Detect which cell encompasses the target text, then output its [x, y] center coordinate. 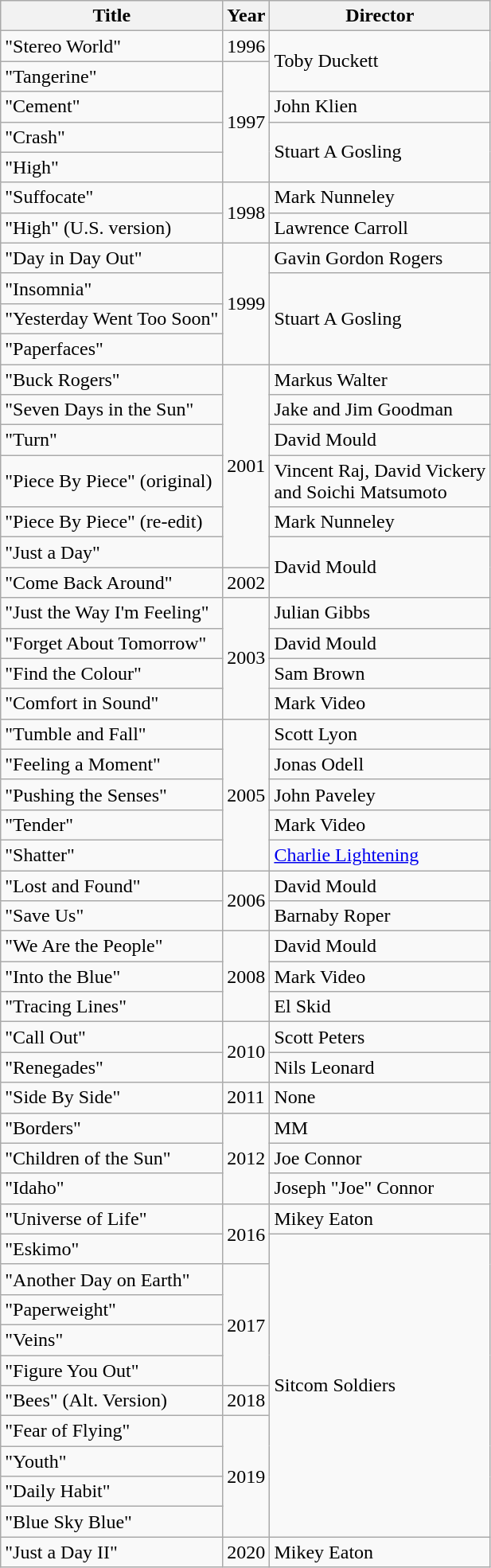
2019 [247, 1476]
2006 [247, 901]
Scott Lyon [380, 734]
Julian Gibbs [380, 613]
"Just a Day" [111, 552]
"Tracing Lines" [111, 1007]
"Stereo World" [111, 46]
Jonas Odell [380, 764]
Joseph "Joe" Connor [380, 1188]
"We Are the People" [111, 946]
Title [111, 16]
Scott Peters [380, 1037]
"Day in Day Out" [111, 258]
"Just the Way I'm Feeling" [111, 613]
"Figure You Out" [111, 1370]
2001 [247, 466]
"Just a Day II" [111, 1552]
Year [247, 16]
"Another Day on Earth" [111, 1279]
"Crash" [111, 137]
"Tangerine" [111, 76]
2003 [247, 658]
"Fear of Flying" [111, 1431]
"Universe of Life" [111, 1219]
"Paperfaces" [111, 349]
"Comfort in Sound" [111, 704]
"Pushing the Senses" [111, 794]
Nils Leonard [380, 1067]
Gavin Gordon Rogers [380, 258]
None [380, 1098]
Vincent Raj, David Vickeryand Soichi Matsumoto [380, 481]
John Klien [380, 107]
"Idaho" [111, 1188]
"Borders" [111, 1128]
"Tumble and Fall" [111, 734]
1999 [247, 303]
"Find the Colour" [111, 673]
"Forget About Tomorrow" [111, 643]
"Daily Habit" [111, 1492]
1997 [247, 122]
Lawrence Carroll [380, 228]
"Tender" [111, 825]
"Yesterday Went Too Soon" [111, 318]
2011 [247, 1098]
John Paveley [380, 794]
Sam Brown [380, 673]
"High" (U.S. version) [111, 228]
2017 [247, 1324]
Joe Connor [380, 1158]
Sitcom Soldiers [380, 1385]
"Call Out" [111, 1037]
2012 [247, 1158]
"Feeling a Moment" [111, 764]
"Suffocate" [111, 197]
"Paperweight" [111, 1309]
Markus Walter [380, 380]
2020 [247, 1552]
"Children of the Sun" [111, 1158]
"Bees" (Alt. Version) [111, 1401]
"Eskimo" [111, 1249]
Jake and Jim Goodman [380, 410]
1996 [247, 46]
Barnaby Roper [380, 916]
"High" [111, 167]
2018 [247, 1401]
"Save Us" [111, 916]
"Piece By Piece" (re-edit) [111, 522]
"Shatter" [111, 855]
"Side By Side" [111, 1098]
2008 [247, 977]
2016 [247, 1234]
"Into the Blue" [111, 977]
Charlie Lightening [380, 855]
"Lost and Found" [111, 886]
"Buck Rogers" [111, 380]
"Insomnia" [111, 288]
MM [380, 1128]
El Skid [380, 1007]
"Seven Days in the Sun" [111, 410]
"Turn" [111, 440]
1998 [247, 213]
"Veins" [111, 1340]
Toby Duckett [380, 61]
2010 [247, 1052]
"Cement" [111, 107]
Director [380, 16]
"Youth" [111, 1461]
"Piece By Piece" (original) [111, 481]
2002 [247, 583]
"Blue Sky Blue" [111, 1522]
2005 [247, 794]
"Renegades" [111, 1067]
"Come Back Around" [111, 583]
